Search for the cell housing the specified text and yield its (X, Y) center coordinate. 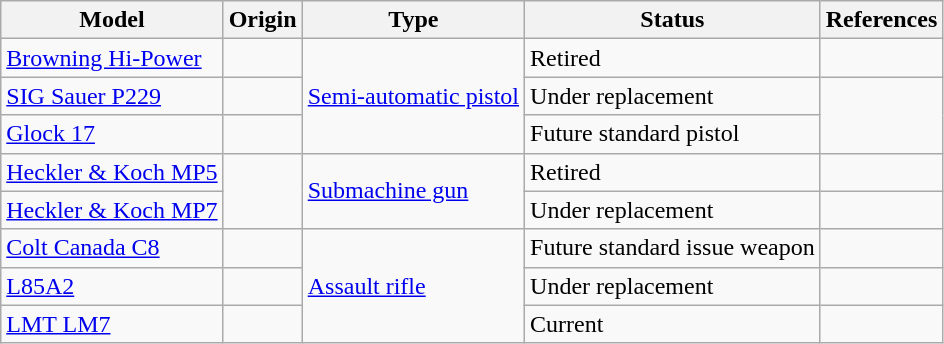
Future standard pistol (673, 134)
Browning Hi-Power (112, 58)
Semi-automatic pistol (413, 96)
Current (673, 324)
SIG Sauer P229 (112, 96)
Future standard issue weapon (673, 248)
Status (673, 20)
Colt Canada C8 (112, 248)
L85A2 (112, 286)
Submachine gun (413, 191)
Assault rifle (413, 286)
Model (112, 20)
Glock 17 (112, 134)
References (882, 20)
Type (413, 20)
Heckler & Koch MP5 (112, 172)
LMT LM7 (112, 324)
Origin (262, 20)
Heckler & Koch MP7 (112, 210)
